Find where the given text appears and provide that cell's center as (x, y) coordinate. 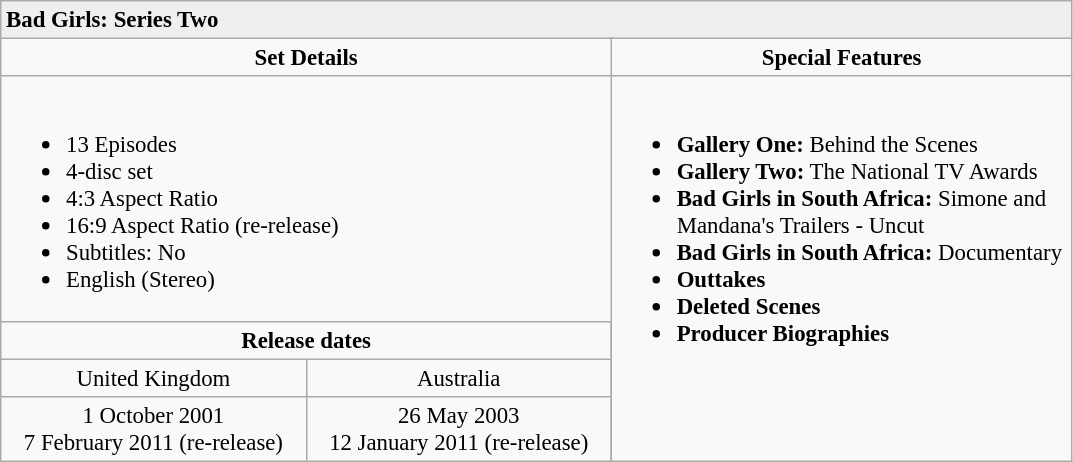
Special Features (842, 58)
Bad Girls: Series Two (536, 20)
26 May 200312 January 2011 (re-release) (458, 428)
1 October 20017 February 2011 (re-release) (154, 428)
13 Episodes4-disc set4:3 Aspect Ratio16:9 Aspect Ratio (re-release)Subtitles: NoEnglish (Stereo) (306, 198)
United Kingdom (154, 378)
Release dates (306, 340)
Set Details (306, 58)
Australia (458, 378)
